Scan for the cell matching the given text and deliver its (X, Y) coordinate at center. 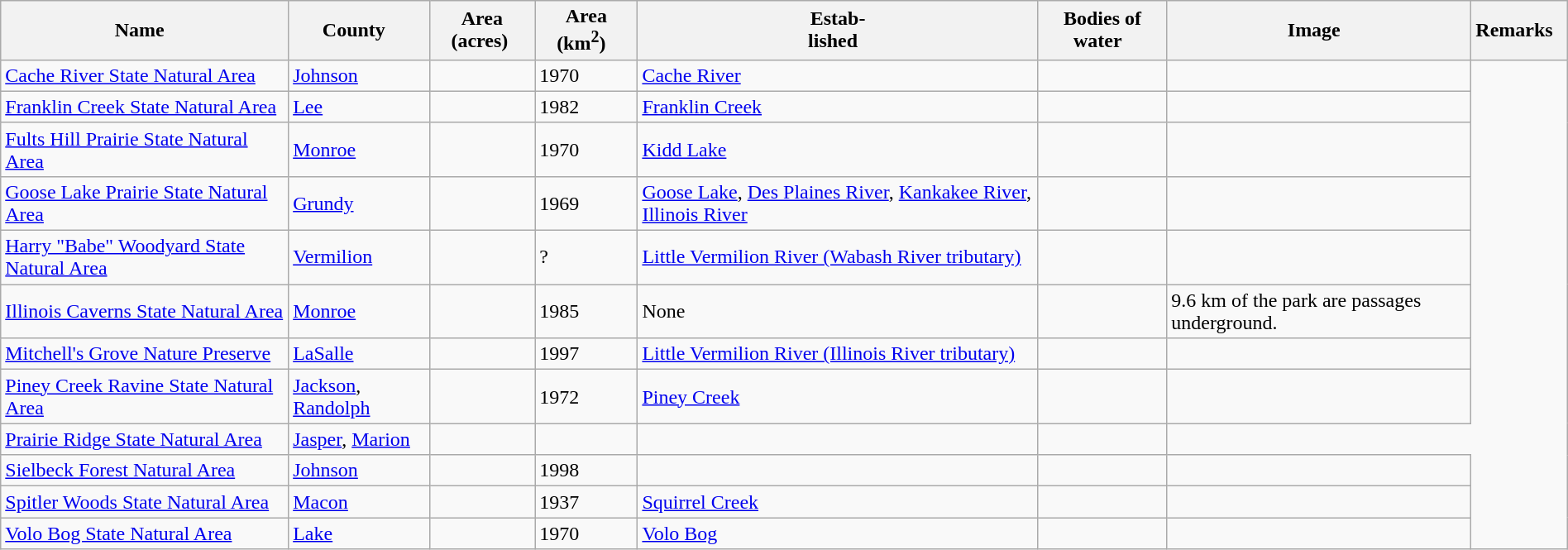
Area (km2) (586, 31)
Prairie Ridge State Natural Area (145, 439)
Cache River (838, 75)
Lee (359, 107)
County (359, 31)
Macon (359, 502)
Name (145, 31)
Harry "Babe" Woodyard State Natural Area (145, 258)
1985 (586, 311)
Franklin Creek State Natural Area (145, 107)
Little Vermilion River (Wabash River tributary) (838, 258)
Sielbeck Forest Natural Area (145, 471)
1937 (586, 502)
Grundy (359, 203)
1972 (586, 397)
None (838, 311)
Goose Lake Prairie State Natural Area (145, 203)
Kidd Lake (838, 149)
Volo Bog State Natural Area (145, 533)
Spitler Woods State Natural Area (145, 502)
Goose Lake, Des Plaines River, Kankakee River, Illinois River (838, 203)
Squirrel Creek (838, 502)
Volo Bog (838, 533)
Remarks (1519, 31)
Area (acres) (482, 31)
Estab-lished (838, 31)
Mitchell's Grove Nature Preserve (145, 354)
LaSalle (359, 354)
Bodies of water (1102, 31)
Illinois Caverns State Natural Area (145, 311)
1998 (586, 471)
Piney Creek Ravine State Natural Area (145, 397)
Little Vermilion River (Illinois River tributary) (838, 354)
Vermilion (359, 258)
Franklin Creek (838, 107)
Fults Hill Prairie State Natural Area (145, 149)
Jackson, Randolph (359, 397)
1982 (586, 107)
9.6 km of the park are passages underground. (1319, 311)
Piney Creek (838, 397)
Jasper, Marion (359, 439)
1969 (586, 203)
Image (1319, 31)
Cache River State Natural Area (145, 75)
1997 (586, 354)
Lake (359, 533)
? (586, 258)
